Scan for the cell matching the given text and deliver its [x, y] coordinate at center. 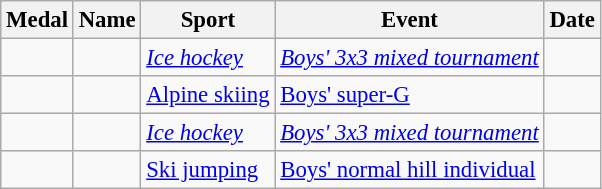
Event [410, 20]
Date [572, 20]
Sport [208, 20]
Name [107, 20]
Boys' super-G [410, 95]
Ski jumping [208, 170]
Alpine skiing [208, 95]
Medal [38, 20]
Boys' normal hill individual [410, 170]
